Return the (x, y) coordinate for the center point of the cell that contains the specified text.  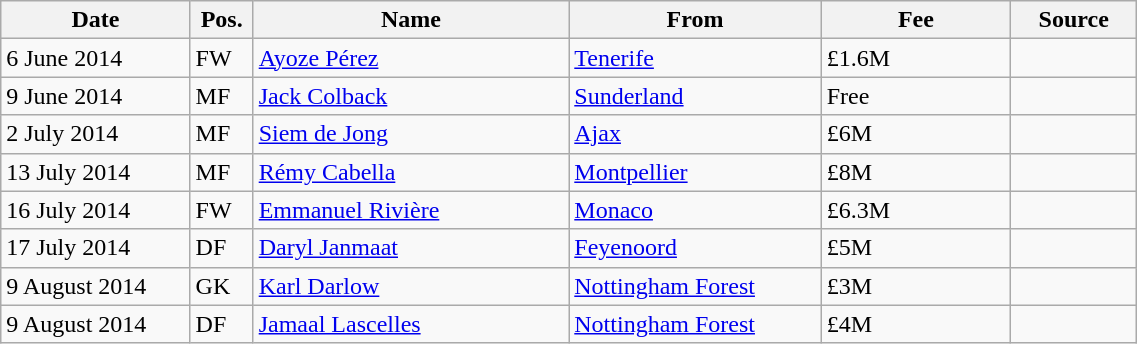
Source (1074, 20)
6 June 2014 (96, 58)
Siem de Jong (411, 134)
Emmanuel Rivière (411, 210)
Fee (916, 20)
Monaco (695, 210)
£6.3M (916, 210)
Date (96, 20)
13 July 2014 (96, 172)
16 July 2014 (96, 210)
Karl Darlow (411, 286)
Sunderland (695, 96)
Free (916, 96)
9 June 2014 (96, 96)
Pos. (222, 20)
From (695, 20)
£8M (916, 172)
£5M (916, 248)
Jack Colback (411, 96)
GK (222, 286)
£6M (916, 134)
Tenerife (695, 58)
Rémy Cabella (411, 172)
Daryl Janmaat (411, 248)
£4M (916, 324)
Ayoze Pérez (411, 58)
2 July 2014 (96, 134)
Jamaal Lascelles (411, 324)
Ajax (695, 134)
£1.6M (916, 58)
17 July 2014 (96, 248)
Montpellier (695, 172)
Feyenoord (695, 248)
£3M (916, 286)
Name (411, 20)
